Extract the [X, Y] coordinate from the center of the cell holding the provided text.  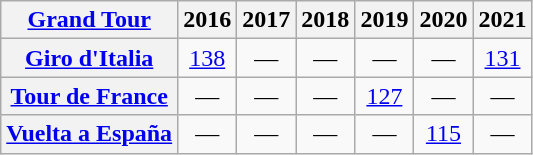
2020 [444, 20]
Giro d'Italia [90, 58]
Grand Tour [90, 20]
2017 [266, 20]
2016 [208, 20]
115 [444, 134]
Tour de France [90, 96]
138 [208, 58]
2021 [502, 20]
Vuelta a España [90, 134]
127 [384, 96]
2018 [326, 20]
2019 [384, 20]
131 [502, 58]
